Identify which cell holds the provided text, then report its (x, y) central coordinate. 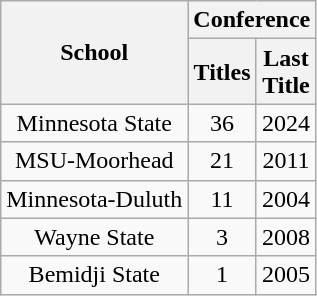
2004 (286, 199)
LastTitle (286, 72)
Minnesota State (94, 123)
Conference (252, 20)
1 (222, 275)
Bemidji State (94, 275)
11 (222, 199)
2005 (286, 275)
Wayne State (94, 237)
21 (222, 161)
36 (222, 123)
3 (222, 237)
MSU-Moorhead (94, 161)
2024 (286, 123)
School (94, 52)
2008 (286, 237)
2011 (286, 161)
Minnesota-Duluth (94, 199)
Titles (222, 72)
